For the text-containing cell, return its midpoint in (X, Y) coordinate format. 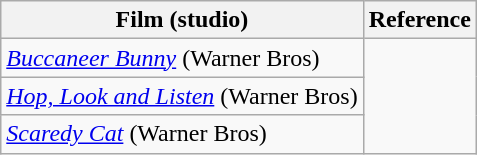
Reference (420, 20)
Scaredy Cat (Warner Bros) (182, 134)
Buccaneer Bunny (Warner Bros) (182, 58)
Hop, Look and Listen (Warner Bros) (182, 96)
Film (studio) (182, 20)
